Detect which cell encompasses the target text, then output its (x, y) center coordinate. 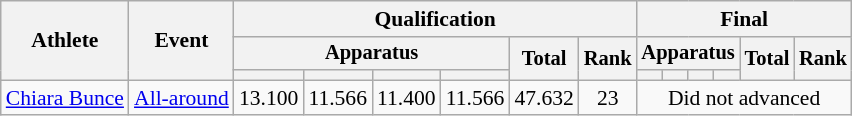
11.400 (406, 98)
23 (608, 98)
Final (744, 19)
47.632 (544, 98)
Athlete (65, 40)
13.100 (268, 98)
Chiara Bunce (65, 98)
All-around (182, 98)
Did not advanced (744, 98)
Qualification (436, 19)
Event (182, 40)
